Pinpoint the cell where the given text exists, returning its (X, Y) midpoint coordinate. 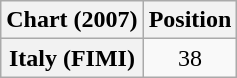
Italy (FIMI) (72, 58)
38 (190, 58)
Chart (2007) (72, 20)
Position (190, 20)
